Capture the cell that displays the provided text and extract its [x, y] central coordinate. 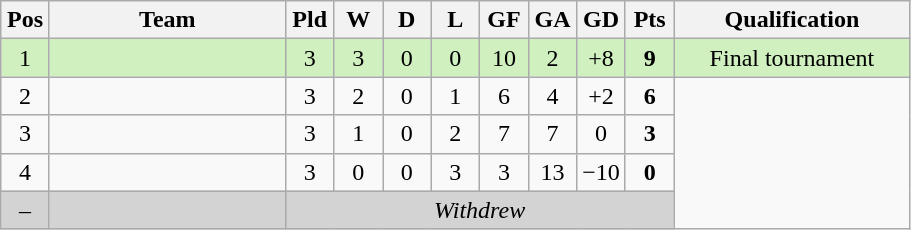
Final tournament [792, 58]
Pld [310, 20]
−10 [602, 172]
– [26, 210]
Qualification [792, 20]
Withdrew [480, 210]
Pos [26, 20]
GF [504, 20]
D [406, 20]
+8 [602, 58]
GA [552, 20]
W [358, 20]
L [456, 20]
9 [650, 58]
GD [602, 20]
10 [504, 58]
Team [167, 20]
Pts [650, 20]
13 [552, 172]
+2 [602, 96]
